Extract the [X, Y] coordinate from the center of the cell holding the provided text.  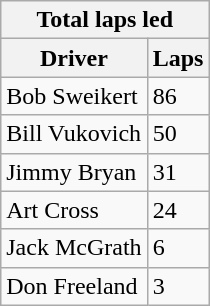
Jack McGrath [74, 248]
50 [178, 134]
86 [178, 96]
24 [178, 210]
6 [178, 248]
Total laps led [105, 20]
Driver [74, 58]
Jimmy Bryan [74, 172]
Bob Sweikert [74, 96]
Art Cross [74, 210]
Bill Vukovich [74, 134]
Laps [178, 58]
31 [178, 172]
3 [178, 286]
Don Freeland [74, 286]
